Extract the (X, Y) coordinate from the center of the cell holding the provided text.  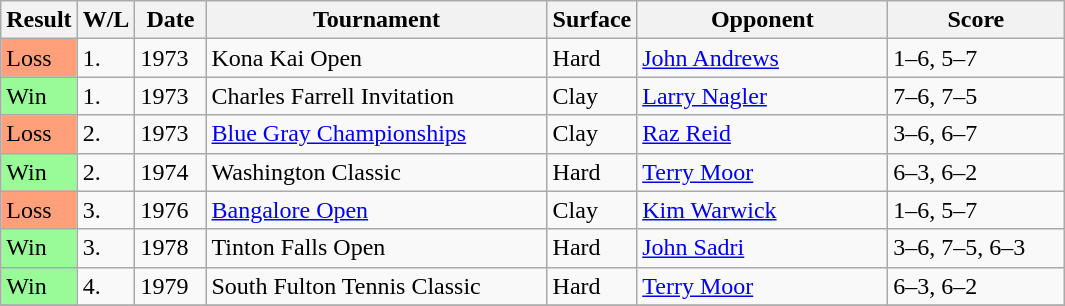
Raz Reid (762, 134)
Opponent (762, 20)
Blue Gray Championships (376, 134)
Kona Kai Open (376, 58)
7–6, 7–5 (976, 96)
Washington Classic (376, 172)
W/L (106, 20)
1974 (170, 172)
Tournament (376, 20)
Score (976, 20)
Result (39, 20)
Larry Nagler (762, 96)
John Sadri (762, 248)
1978 (170, 248)
South Fulton Tennis Classic (376, 286)
1976 (170, 210)
John Andrews (762, 58)
4. (106, 286)
Surface (592, 20)
3–6, 6–7 (976, 134)
3–6, 7–5, 6–3 (976, 248)
Date (170, 20)
Bangalore Open (376, 210)
Charles Farrell Invitation (376, 96)
1979 (170, 286)
Tinton Falls Open (376, 248)
Kim Warwick (762, 210)
